Return [x, y] of the center of cell containing provided text 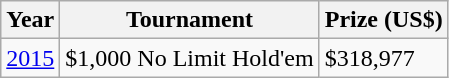
Tournament [190, 20]
$1,000 No Limit Hold'em [190, 58]
Prize (US$) [384, 20]
Year [30, 20]
$318,977 [384, 58]
2015 [30, 58]
